Capture the cell that displays the provided text and extract its [X, Y] central coordinate. 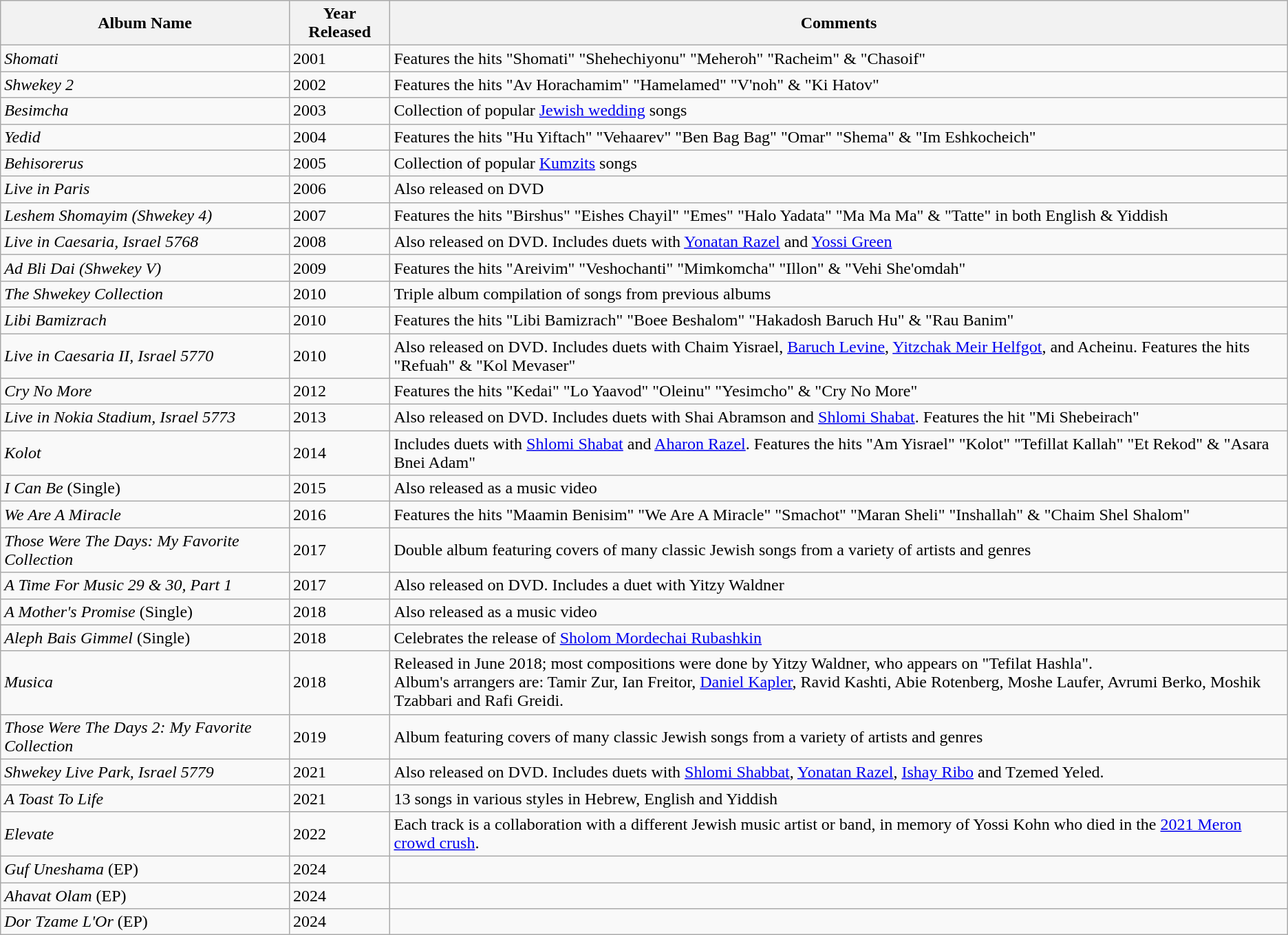
Also released on DVD. Includes duets with Shlomi Shabbat, Yonatan Razel, Ishay Ribo and Tzemed Yeled. [839, 772]
2015 [340, 488]
The Shwekey Collection [145, 294]
Features the hits "Kedai" "Lo Yaavod" "Oleinu" "Yesimcho" & "Cry No More" [839, 391]
Live in Nokia Stadium, Israel 5773 [145, 418]
Shwekey Live Park, Israel 5779 [145, 772]
2004 [340, 137]
We Are A Miracle [145, 515]
Also released on DVD. Includes a duet with Yitzy Waldner [839, 585]
Features the hits "Maamin Benisim" "We Are A Miracle" "Smachot" "Maran Sheli" "Inshallah" & "Chaim Shel Shalom" [839, 515]
Elevate [145, 834]
Live in Caesaria II, Israel 5770 [145, 355]
2007 [340, 215]
Comments [839, 23]
Album Name [145, 23]
Also released on DVD [839, 189]
A Time For Music 29 & 30, Part 1 [145, 585]
2016 [340, 515]
Ad Bli Dai (Shwekey V) [145, 268]
Triple album compilation of songs from previous albums [839, 294]
Features the hits "Libi Bamizrach" "Boee Beshalom" "Hakadosh Baruch Hu" & "Rau Banim" [839, 320]
Besimcha [145, 111]
Year Released [340, 23]
Each track is a collaboration with a different Jewish music artist or band, in memory of Yossi Kohn who died in the 2021 Meron crowd crush. [839, 834]
Live in Paris [145, 189]
Shomati [145, 58]
Double album featuring covers of many classic Jewish songs from a variety of artists and genres [839, 550]
Features the hits "Av Horachamim" "Hamelamed" "V'noh" & "Ki Hatov" [839, 85]
2005 [340, 163]
Guf Uneshama (EP) [145, 869]
Leshem Shomayim (Shwekey 4) [145, 215]
Also released on DVD. Includes duets with Yonatan Razel and Yossi Green [839, 241]
Kolot [145, 453]
2006 [340, 189]
Shwekey 2 [145, 85]
Those Were The Days 2: My Favorite Collection [145, 736]
Features the hits "Shomati" "Shehechiyonu" "Meheroh" "Racheim" & "Chasoif" [839, 58]
2019 [340, 736]
Also released on DVD. Includes duets with Shai Abramson and Shlomi Shabat. Features the hit "Mi Shebeirach" [839, 418]
2012 [340, 391]
2003 [340, 111]
Live in Caesaria, Israel 5768 [145, 241]
2009 [340, 268]
Cry No More [145, 391]
Collection of popular Kumzits songs [839, 163]
2001 [340, 58]
2002 [340, 85]
2013 [340, 418]
2008 [340, 241]
Celebrates the release of Sholom Mordechai Rubashkin [839, 638]
Album featuring covers of many classic Jewish songs from a variety of artists and genres [839, 736]
Libi Bamizrach [145, 320]
2022 [340, 834]
Ahavat Olam (EP) [145, 895]
Features the hits "Hu Yiftach" "Vehaarev" "Ben Bag Bag" "Omar" "Shema" & "Im Eshkocheich" [839, 137]
I Can Be (Single) [145, 488]
2014 [340, 453]
Collection of popular Jewish wedding songs [839, 111]
Yedid [145, 137]
Musica [145, 683]
Those Were The Days: My Favorite Collection [145, 550]
A Mother's Promise (Single) [145, 612]
Dor Tzame L'Or (EP) [145, 922]
Includes duets with Shlomi Shabat and Aharon Razel. Features the hits "Am Yisrael" "Kolot" "Tefillat Kallah" "Et Rekod" & "Asara Bnei Adam" [839, 453]
13 songs in various styles in Hebrew, English and Yiddish [839, 798]
Aleph Bais Gimmel (Single) [145, 638]
Features the hits "Birshus" "Eishes Chayil" "Emes" "Halo Yadata" "Ma Ma Ma" & "Tatte" in both English & Yiddish [839, 215]
Behisorerus [145, 163]
A Toast To Life [145, 798]
Features the hits "Areivim" "Veshochanti" "Mimkomcha" "Illon" & "Vehi She'omdah" [839, 268]
